From the cell containing the given text, extract its center point as (x, y) coordinate. 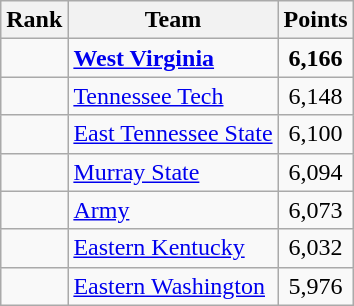
Rank (34, 20)
Army (173, 210)
6,032 (316, 248)
6,073 (316, 210)
6,166 (316, 58)
5,976 (316, 286)
Points (316, 20)
Team (173, 20)
West Virginia (173, 58)
East Tennessee State (173, 134)
6,100 (316, 134)
6,094 (316, 172)
Eastern Kentucky (173, 248)
Murray State (173, 172)
Tennessee Tech (173, 96)
6,148 (316, 96)
Eastern Washington (173, 286)
